Capture the cell that displays the provided text and extract its (X, Y) central coordinate. 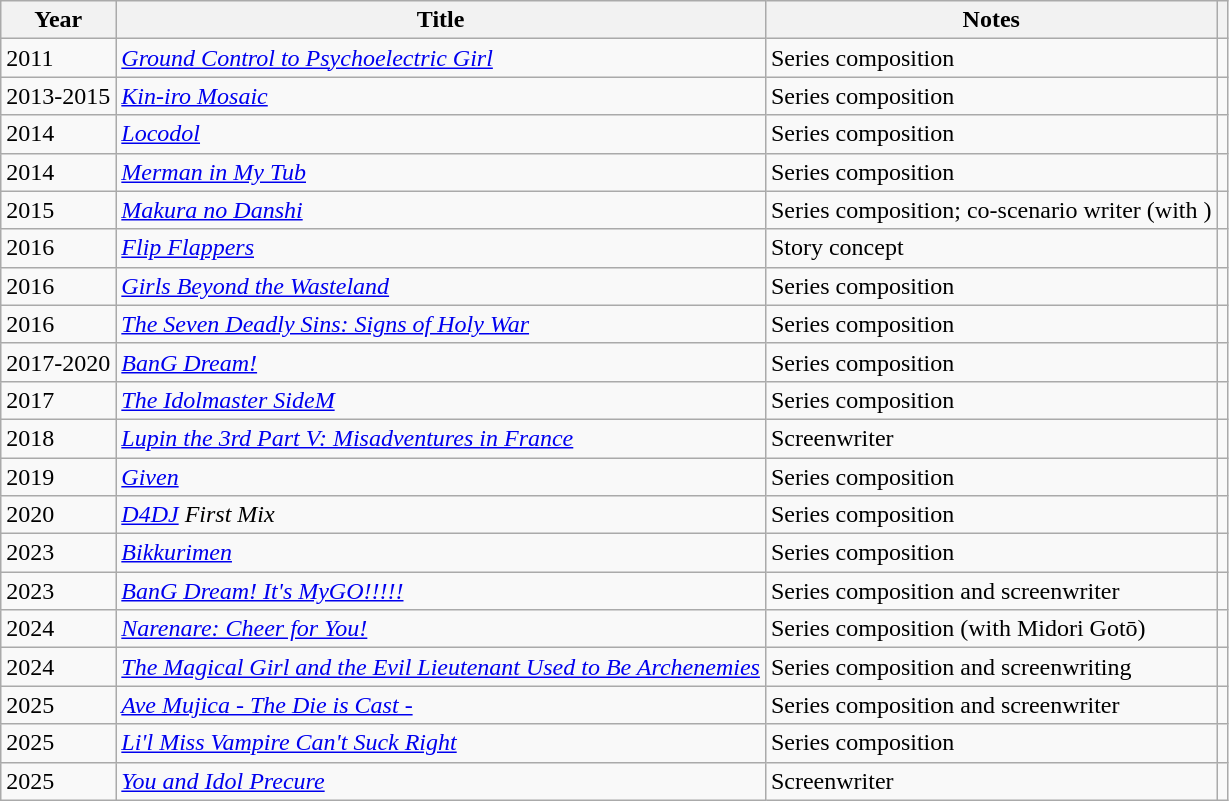
Notes (991, 20)
Kin-iro Mosaic (441, 96)
2020 (58, 515)
2017-2020 (58, 362)
The Idolmaster SideM (441, 400)
Series composition (with Midori Gotō) (991, 629)
Makura no Danshi (441, 210)
Ave Mujica - The Die is Cast - (441, 705)
The Seven Deadly Sins: Signs of Holy War (441, 324)
Story concept (991, 248)
You and Idol Precure (441, 781)
Year (58, 20)
BanG Dream! It's MyGO!!!!! (441, 591)
Title (441, 20)
Flip Flappers (441, 248)
Locodol (441, 134)
2019 (58, 477)
2018 (58, 438)
Series composition and screenwriting (991, 667)
Narenare: Cheer for You! (441, 629)
2017 (58, 400)
Ground Control to Psychoelectric Girl (441, 58)
Bikkurimen (441, 553)
Merman in My Tub (441, 172)
D4DJ First Mix (441, 515)
Series composition; co-scenario writer (with ) (991, 210)
The Magical Girl and the Evil Lieutenant Used to Be Archenemies (441, 667)
Given (441, 477)
Lupin the 3rd Part V: Misadventures in France (441, 438)
2013-2015 (58, 96)
2011 (58, 58)
BanG Dream! (441, 362)
Girls Beyond the Wasteland (441, 286)
Li'l Miss Vampire Can't Suck Right (441, 743)
2015 (58, 210)
